Search for the cell housing the specified text and yield its (x, y) center coordinate. 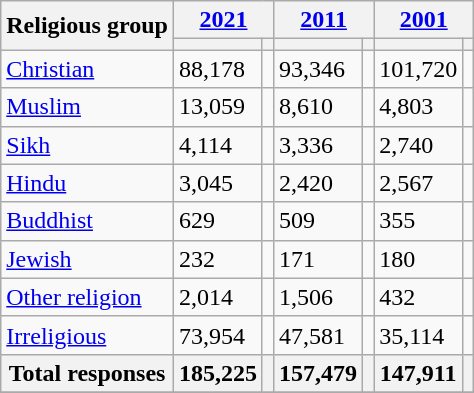
8,610 (318, 107)
2,420 (318, 183)
Christian (88, 69)
2,014 (218, 297)
2,740 (418, 145)
Religious group (88, 26)
2,567 (418, 183)
47,581 (318, 335)
509 (318, 221)
Hindu (88, 183)
185,225 (218, 373)
355 (418, 221)
73,954 (218, 335)
93,346 (318, 69)
147,911 (418, 373)
Sikh (88, 145)
180 (418, 259)
13,059 (218, 107)
2021 (223, 20)
232 (218, 259)
Jewish (88, 259)
2011 (324, 20)
Muslim (88, 107)
4,114 (218, 145)
35,114 (418, 335)
157,479 (318, 373)
4,803 (418, 107)
Total responses (88, 373)
2001 (424, 20)
88,178 (218, 69)
1,506 (318, 297)
171 (318, 259)
629 (218, 221)
3,045 (218, 183)
Irreligious (88, 335)
Other religion (88, 297)
3,336 (318, 145)
Buddhist (88, 221)
432 (418, 297)
101,720 (418, 69)
